Extract the [x, y] coordinate from the center of the cell holding the provided text.  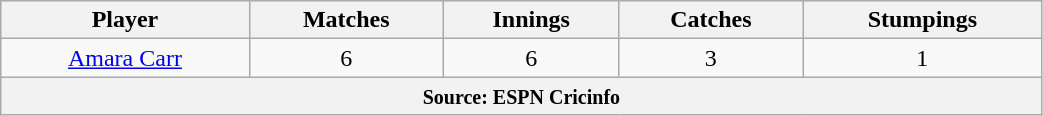
3 [711, 58]
Source: ESPN Cricinfo [522, 96]
Innings [531, 20]
Matches [346, 20]
Stumpings [922, 20]
Catches [711, 20]
Player [125, 20]
Amara Carr [125, 58]
1 [922, 58]
